Scan for the cell matching the given text and deliver its [X, Y] coordinate at center. 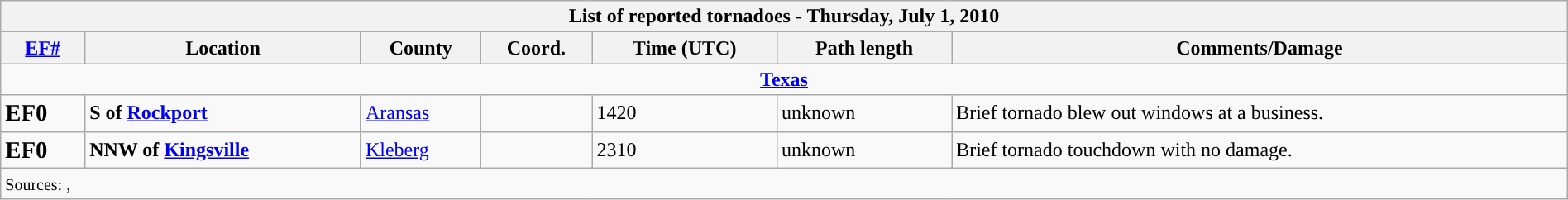
Comments/Damage [1260, 48]
Path length [863, 48]
Kleberg [420, 150]
1420 [685, 113]
County [420, 48]
EF# [43, 48]
S of Rockport [223, 113]
Time (UTC) [685, 48]
NNW of Kingsville [223, 150]
List of reported tornadoes - Thursday, July 1, 2010 [784, 17]
Coord. [536, 48]
2310 [685, 150]
Brief tornado blew out windows at a business. [1260, 113]
Sources: , [784, 183]
Texas [784, 79]
Location [223, 48]
Aransas [420, 113]
Brief tornado touchdown with no damage. [1260, 150]
